Capture the cell that displays the provided text and extract its [x, y] central coordinate. 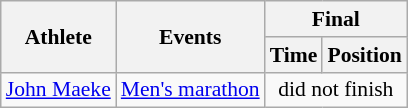
Final [336, 19]
Men's marathon [190, 90]
Events [190, 36]
did not finish [336, 90]
John Maeke [58, 90]
Position [364, 55]
Athlete [58, 36]
Time [294, 55]
